Return [X, Y] of the center of cell containing provided text 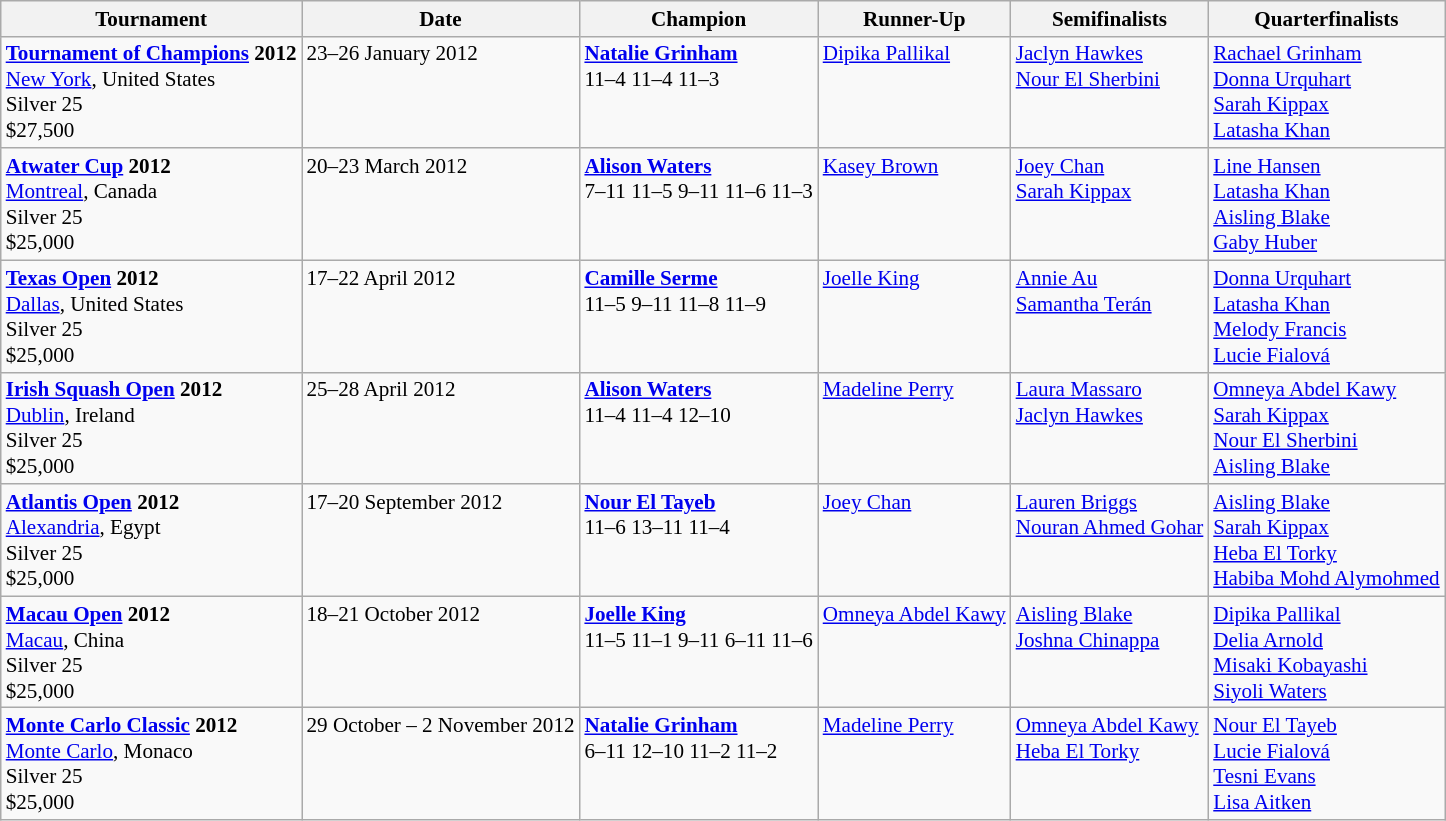
Tournament [152, 18]
20–23 March 2012 [441, 204]
Nour El Tayeb11–6 13–11 11–4 [698, 540]
Aisling Blake Sarah Kippax Heba El Torky Habiba Mohd Alymohmed [1326, 540]
Tournament of Champions 2012 New York, United StatesSilver 25$27,500 [152, 92]
Annie Au Samantha Terán [1110, 316]
Dipika Pallikal [914, 92]
Champion [698, 18]
Natalie Grinham11–4 11–4 11–3 [698, 92]
Line Hansen Latasha Khan Aisling Blake Gaby Huber [1326, 204]
Irish Squash Open 2012 Dublin, IrelandSilver 25$25,000 [152, 428]
Macau Open 2012 Macau, ChinaSilver 25$25,000 [152, 652]
Jaclyn Hawkes Nour El Sherbini [1110, 92]
Omneya Abdel Kawy Heba El Torky [1110, 764]
Semifinalists [1110, 18]
23–26 January 2012 [441, 92]
Lauren Briggs Nouran Ahmed Gohar [1110, 540]
Camille Serme11–5 9–11 11–8 11–9 [698, 316]
Texas Open 2012 Dallas, United StatesSilver 25$25,000 [152, 316]
Joey Chan Sarah Kippax [1110, 204]
Atwater Cup 2012 Montreal, CanadaSilver 25$25,000 [152, 204]
Natalie Grinham6–11 12–10 11–2 11–2 [698, 764]
Laura Massaro Jaclyn Hawkes [1110, 428]
Atlantis Open 2012 Alexandria, EgyptSilver 25$25,000 [152, 540]
Rachael Grinham Donna Urquhart Sarah Kippax Latasha Khan [1326, 92]
Alison Waters11–4 11–4 12–10 [698, 428]
Dipika Pallikal Delia Arnold Misaki Kobayashi Siyoli Waters [1326, 652]
Joelle King11–5 11–1 9–11 6–11 11–6 [698, 652]
Quarterfinalists [1326, 18]
Omneya Abdel Kawy Sarah Kippax Nour El Sherbini Aisling Blake [1326, 428]
Donna Urquhart Latasha Khan Melody Francis Lucie Fialová [1326, 316]
Omneya Abdel Kawy [914, 652]
29 October – 2 November 2012 [441, 764]
25–28 April 2012 [441, 428]
Aisling Blake Joshna Chinappa [1110, 652]
Date [441, 18]
Alison Waters7–11 11–5 9–11 11–6 11–3 [698, 204]
Nour El Tayeb Lucie Fialová Tesni Evans Lisa Aitken [1326, 764]
17–20 September 2012 [441, 540]
17–22 April 2012 [441, 316]
Kasey Brown [914, 204]
Joey Chan [914, 540]
Monte Carlo Classic 2012 Monte Carlo, MonacoSilver 25$25,000 [152, 764]
18–21 October 2012 [441, 652]
Runner-Up [914, 18]
Joelle King [914, 316]
